Locate the cell with the specified text and output its (x, y) center coordinate. 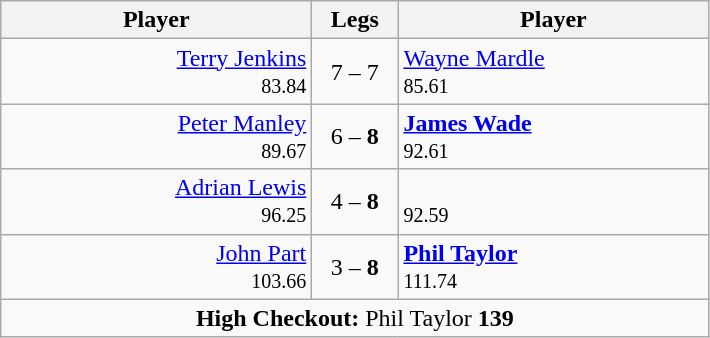
Wayne Mardle 85.61 (554, 72)
7 – 7 (355, 72)
4 – 8 (355, 202)
3 – 8 (355, 266)
John Part 103.66 (156, 266)
Adrian Lewis 96.25 (156, 202)
6 – 8 (355, 136)
Peter Manley 89.67 (156, 136)
High Checkout: Phil Taylor 139 (355, 318)
Phil Taylor 111.74 (554, 266)
Legs (355, 20)
92.59 (554, 202)
James Wade 92.61 (554, 136)
Terry Jenkins 83.84 (156, 72)
